Return the [X, Y] coordinate for the center point of the cell that contains the specified text.  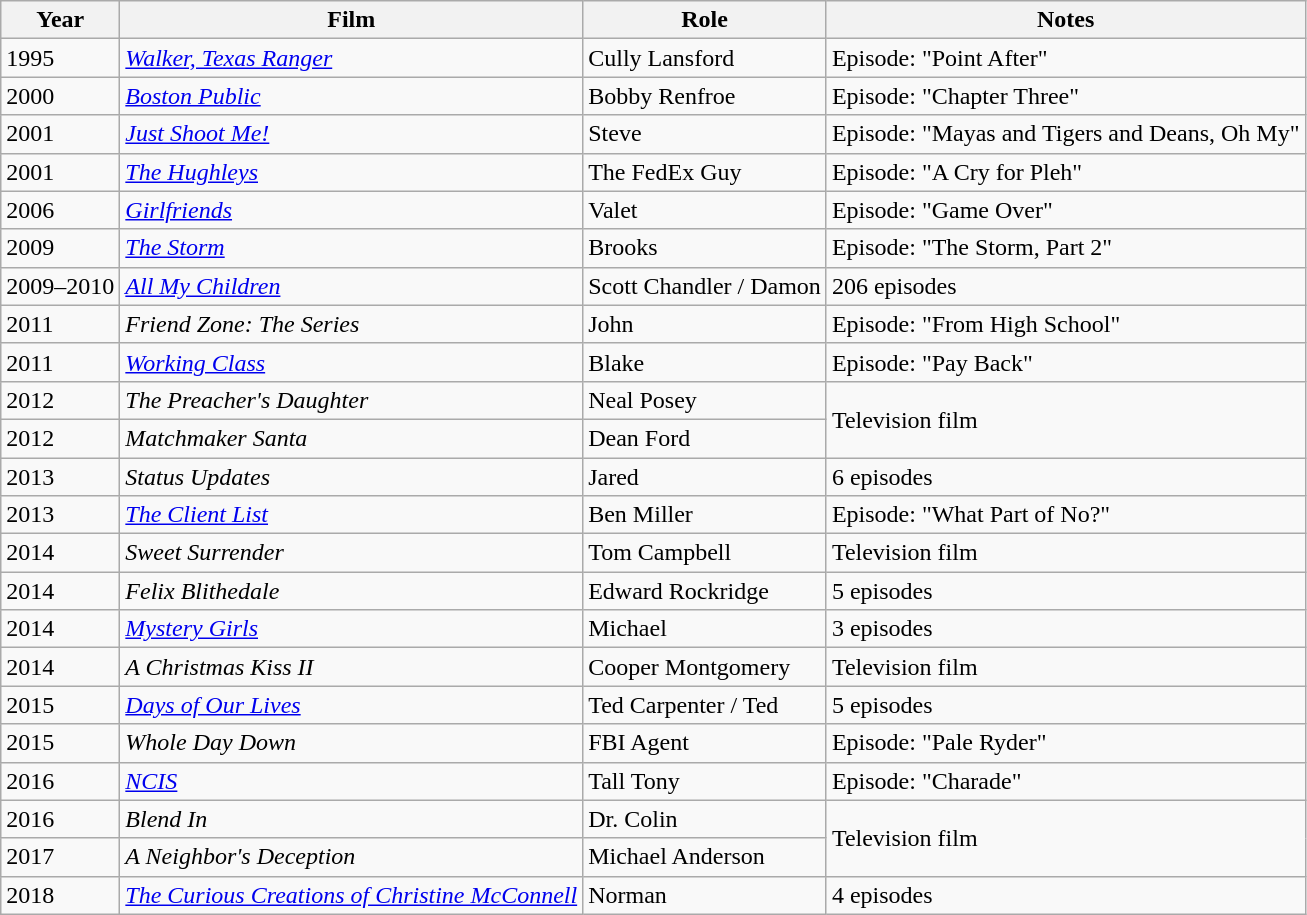
1995 [60, 58]
Girlfriends [352, 210]
Dean Ford [705, 438]
The Storm [352, 248]
4 episodes [1066, 895]
Boston Public [352, 96]
The FedEx Guy [705, 172]
Episode: "Charade" [1066, 781]
Ted Carpenter / Ted [705, 705]
Walker, Texas Ranger [352, 58]
All My Children [352, 286]
Felix Blithedale [352, 591]
Episode: "Pale Ryder" [1066, 743]
The Client List [352, 515]
Working Class [352, 362]
The Hughleys [352, 172]
Norman [705, 895]
2018 [60, 895]
2006 [60, 210]
Episode: "Point After" [1066, 58]
Cully Lansford [705, 58]
Episode: "What Part of No?" [1066, 515]
The Curious Creations of Christine McConnell [352, 895]
Valet [705, 210]
6 episodes [1066, 477]
Matchmaker Santa [352, 438]
John [705, 324]
Tall Tony [705, 781]
FBI Agent [705, 743]
Episode: "The Storm, Part 2" [1066, 248]
Brooks [705, 248]
2017 [60, 857]
Just Shoot Me! [352, 134]
NCIS [352, 781]
2000 [60, 96]
2009 [60, 248]
Michael [705, 629]
Blend In [352, 819]
Bobby Renfroe [705, 96]
Whole Day Down [352, 743]
Episode: "From High School" [1066, 324]
Notes [1066, 20]
Neal Posey [705, 400]
2009–2010 [60, 286]
Dr. Colin [705, 819]
Episode: "A Cry for Pleh" [1066, 172]
Episode: "Game Over" [1066, 210]
A Neighbor's Deception [352, 857]
Episode: "Pay Back" [1066, 362]
Episode: "Chapter Three" [1066, 96]
Jared [705, 477]
Edward Rockridge [705, 591]
206 episodes [1066, 286]
The Preacher's Daughter [352, 400]
Mystery Girls [352, 629]
Friend Zone: The Series [352, 324]
Sweet Surrender [352, 553]
Episode: "Mayas and Tigers and Deans, Oh My" [1066, 134]
Scott Chandler / Damon [705, 286]
Film [352, 20]
Days of Our Lives [352, 705]
Role [705, 20]
Year [60, 20]
Steve [705, 134]
Ben Miller [705, 515]
Blake [705, 362]
Tom Campbell [705, 553]
Cooper Montgomery [705, 667]
A Christmas Kiss II [352, 667]
3 episodes [1066, 629]
Status Updates [352, 477]
Michael Anderson [705, 857]
